Output the [X, Y] coordinate of the center of the cell containing the given text.  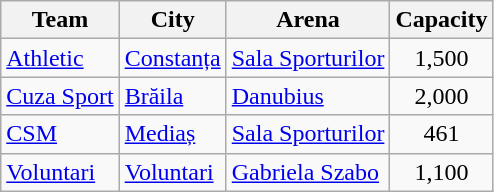
1,500 [442, 58]
CSM [60, 134]
Constanța [172, 58]
Mediaș [172, 134]
Cuza Sport [60, 96]
Team [60, 20]
461 [442, 134]
Athletic [60, 58]
Danubius [308, 96]
1,100 [442, 172]
2,000 [442, 96]
Gabriela Szabo [308, 172]
City [172, 20]
Arena [308, 20]
Capacity [442, 20]
Brăila [172, 96]
